Scan for the cell matching the given text and deliver its (x, y) coordinate at center. 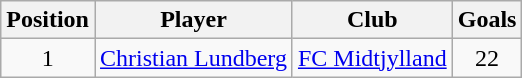
Christian Lundberg (193, 58)
22 (487, 58)
Goals (487, 20)
FC Midtjylland (372, 58)
Player (193, 20)
1 (48, 58)
Club (372, 20)
Position (48, 20)
